Locate the cell with the specified text and output its [x, y] center coordinate. 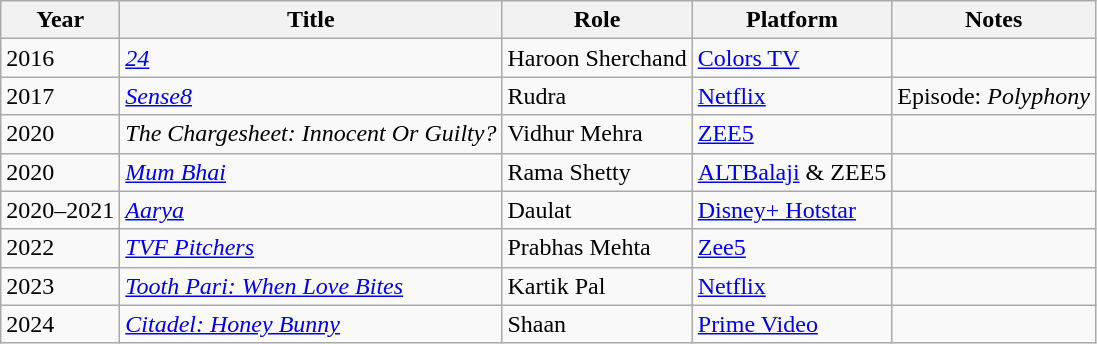
Haroon Sherchand [597, 58]
Role [597, 20]
Kartik Pal [597, 286]
Prime Video [792, 324]
24 [311, 58]
TVF Pitchers [311, 248]
ALTBalaji & ZEE5 [792, 172]
Zee5 [792, 248]
Platform [792, 20]
2016 [60, 58]
2020–2021 [60, 210]
Sense8 [311, 96]
Title [311, 20]
Episode: Polyphony [994, 96]
Daulat [597, 210]
Vidhur Mehra [597, 134]
2017 [60, 96]
Citadel: Honey Bunny [311, 324]
Disney+ Hotstar [792, 210]
Prabhas Mehta [597, 248]
Mum Bhai [311, 172]
2024 [60, 324]
ZEE5 [792, 134]
Colors TV [792, 58]
Notes [994, 20]
The Chargesheet: Innocent Or Guilty? [311, 134]
Tooth Pari: When Love Bites [311, 286]
Rama Shetty [597, 172]
2023 [60, 286]
Shaan [597, 324]
Aarya [311, 210]
2022 [60, 248]
Rudra [597, 96]
Year [60, 20]
